Return (X, Y) of the center of cell containing provided text 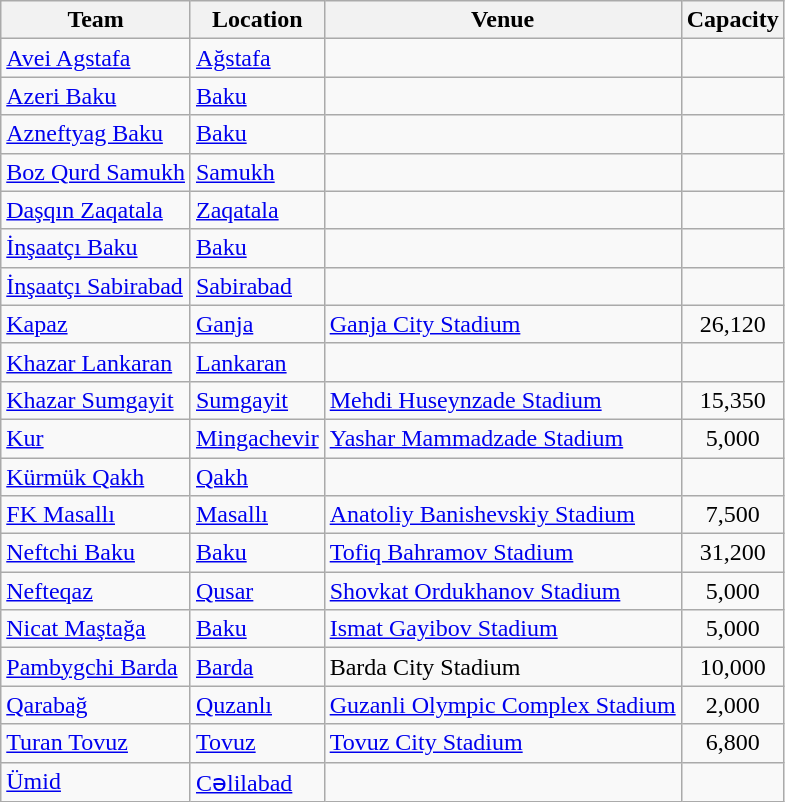
6,800 (732, 743)
Cəlilabad (257, 782)
Nefteqaz (96, 591)
Tovuz (257, 743)
10,000 (732, 667)
Yashar Mammadzade Stadium (502, 438)
7,500 (732, 515)
Ümid (96, 782)
Kur (96, 438)
Ganja City Stadium (502, 324)
Khazar Sumgayit (96, 400)
Barda City Stadium (502, 667)
İnşaatçı Baku (96, 248)
Azeri Baku (96, 96)
Khazar Lankaran (96, 362)
Kapaz (96, 324)
Zaqatala (257, 210)
Ganja (257, 324)
Tofiq Bahramov Stadium (502, 553)
Shovkat Ordukhanov Stadium (502, 591)
Ağstafa (257, 58)
Azneftyag Baku (96, 134)
Avei Agstafa (96, 58)
Sumgayit (257, 400)
Nicat Maştağa (96, 629)
Daşqın Zaqatala (96, 210)
Qusar (257, 591)
Turan Tovuz (96, 743)
Masallı (257, 515)
Mingachevir (257, 438)
Barda (257, 667)
FK Masallı (96, 515)
Team (96, 20)
Mehdi Huseynzade Stadium (502, 400)
15,350 (732, 400)
Venue (502, 20)
Guzanli Olympic Complex Stadium (502, 705)
Qakh (257, 477)
Pambygchi Barda (96, 667)
Capacity (732, 20)
31,200 (732, 553)
Boz Qurd Samukh (96, 172)
Sabirabad (257, 286)
Ismat Gayibov Stadium (502, 629)
Anatoliy Banishevskiy Stadium (502, 515)
Neftchi Baku (96, 553)
İnşaatçı Sabirabad (96, 286)
Quzanlı (257, 705)
Location (257, 20)
2,000 (732, 705)
Tovuz City Stadium (502, 743)
26,120 (732, 324)
Qarabağ (96, 705)
Kürmük Qakh (96, 477)
Samukh (257, 172)
Lankaran (257, 362)
